Find where the given text appears and provide that cell's center as [X, Y] coordinate. 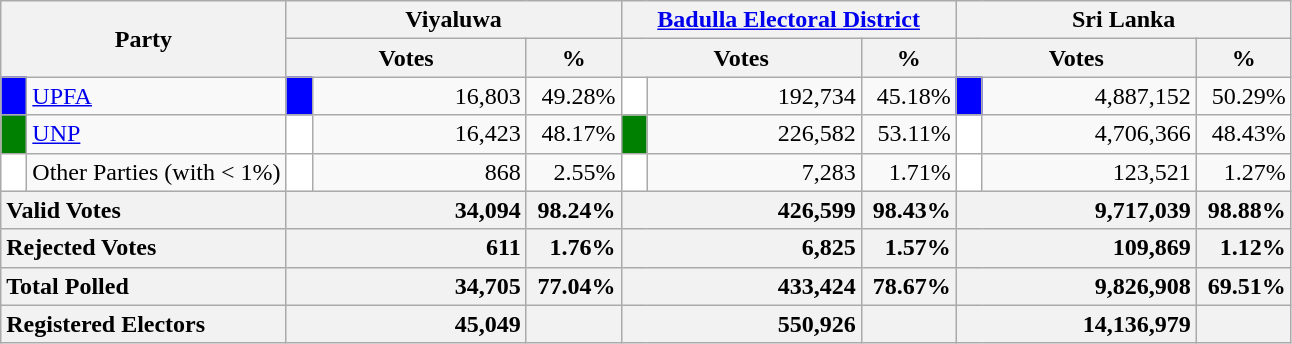
1.76% [574, 248]
1.12% [1244, 248]
433,424 [741, 286]
611 [406, 248]
50.29% [1244, 96]
Valid Votes [144, 210]
1.71% [908, 172]
192,734 [754, 96]
14,136,979 [1076, 324]
98.43% [908, 210]
9,826,908 [1076, 286]
Party [144, 39]
1.57% [908, 248]
34,094 [406, 210]
34,705 [406, 286]
9,717,039 [1076, 210]
53.11% [908, 134]
77.04% [574, 286]
16,803 [419, 96]
Viyaluwa [454, 20]
426,599 [741, 210]
109,869 [1076, 248]
Badulla Electoral District [788, 20]
UNP [156, 134]
16,423 [419, 134]
1.27% [1244, 172]
4,706,366 [1089, 134]
98.88% [1244, 210]
Sri Lanka [1124, 20]
98.24% [574, 210]
78.67% [908, 286]
49.28% [574, 96]
Other Parties (with < 1%) [156, 172]
550,926 [741, 324]
2.55% [574, 172]
6,825 [741, 248]
48.43% [1244, 134]
45.18% [908, 96]
Total Polled [144, 286]
Rejected Votes [144, 248]
868 [419, 172]
226,582 [754, 134]
69.51% [1244, 286]
Registered Electors [144, 324]
45,049 [406, 324]
123,521 [1089, 172]
UPFA [156, 96]
4,887,152 [1089, 96]
48.17% [574, 134]
7,283 [754, 172]
